For the text-containing cell, return its midpoint in (x, y) coordinate format. 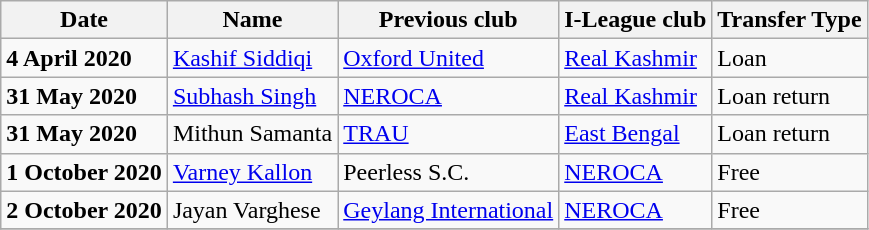
Varney Kallon (252, 172)
Geylang International (448, 210)
Mithun Samanta (252, 134)
Oxford United (448, 58)
Previous club (448, 20)
Peerless S.C. (448, 172)
1 October 2020 (84, 172)
4 April 2020 (84, 58)
Name (252, 20)
Jayan Varghese (252, 210)
East Bengal (636, 134)
I-League club (636, 20)
Subhash Singh (252, 96)
TRAU (448, 134)
Kashif Siddiqi (252, 58)
Loan (790, 58)
Date (84, 20)
Transfer Type (790, 20)
2 October 2020 (84, 210)
